From the cell containing the given text, extract its center point as [X, Y] coordinate. 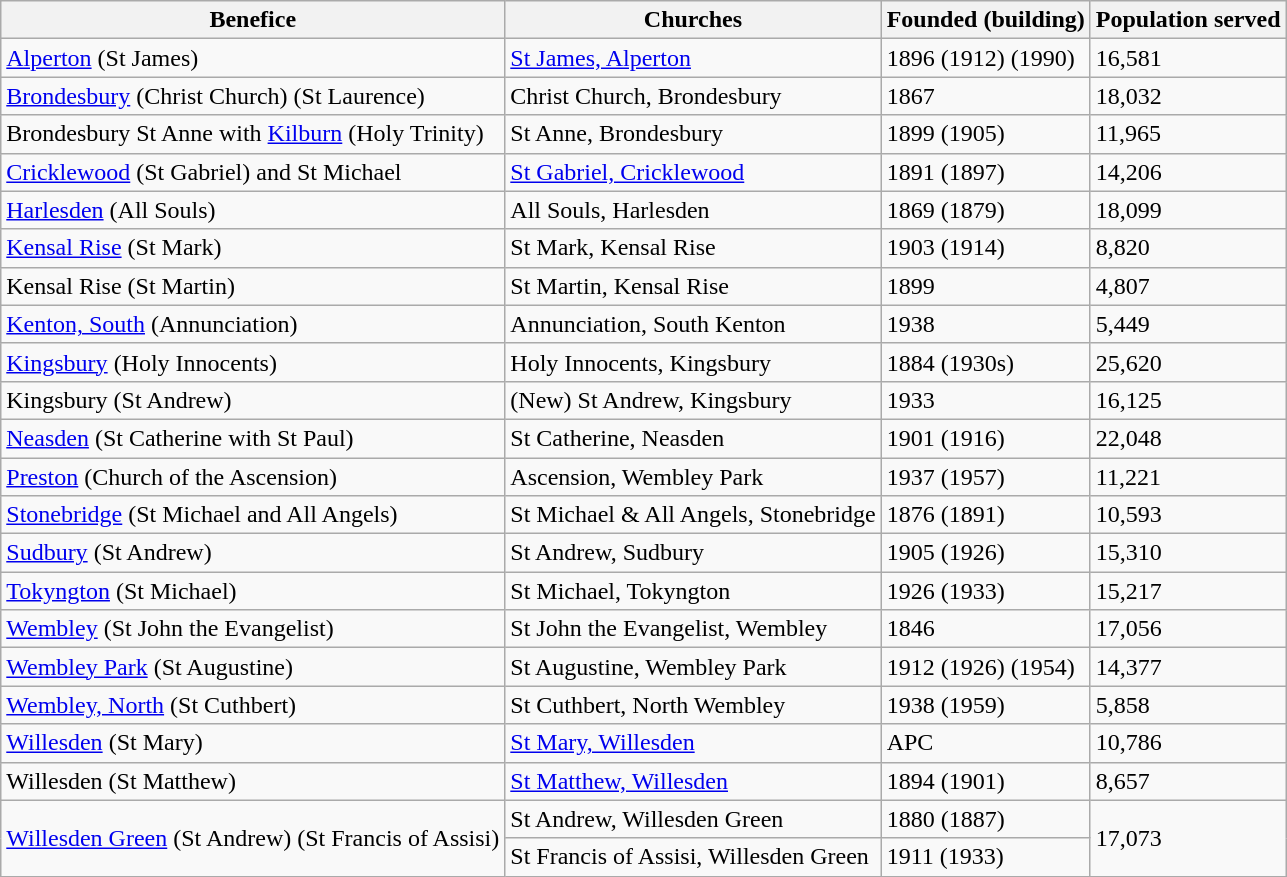
18,032 [1188, 96]
14,377 [1188, 667]
St Catherine, Neasden [693, 438]
5,449 [1188, 324]
All Souls, Harlesden [693, 210]
1894 (1901) [986, 781]
Kensal Rise (St Mark) [253, 248]
St Michael, Tokyngton [693, 591]
1891 (1897) [986, 172]
1938 (1959) [986, 705]
St Michael & All Angels, Stonebridge [693, 515]
16,125 [1188, 400]
Willesden Green (St Andrew) (St Francis of Assisi) [253, 838]
18,099 [1188, 210]
Benefice [253, 20]
Preston (Church of the Ascension) [253, 477]
1884 (1930s) [986, 362]
Neasden (St Catherine with St Paul) [253, 438]
1938 [986, 324]
Willesden (St Matthew) [253, 781]
10,593 [1188, 515]
1903 (1914) [986, 248]
Kensal Rise (St Martin) [253, 286]
Ascension, Wembley Park [693, 477]
St Augustine, Wembley Park [693, 667]
4,807 [1188, 286]
1926 (1933) [986, 591]
St Mark, Kensal Rise [693, 248]
15,217 [1188, 591]
Kingsbury (Holy Innocents) [253, 362]
Annunciation, South Kenton [693, 324]
Brondesbury (Christ Church) (St Laurence) [253, 96]
Wembley (St John the Evangelist) [253, 629]
8,820 [1188, 248]
St Cuthbert, North Wembley [693, 705]
Christ Church, Brondesbury [693, 96]
16,581 [1188, 58]
St Andrew, Willesden Green [693, 819]
Holy Innocents, Kingsbury [693, 362]
Stonebridge (St Michael and All Angels) [253, 515]
St Mary, Willesden [693, 743]
Alperton (St James) [253, 58]
5,858 [1188, 705]
Willesden (St Mary) [253, 743]
St Matthew, Willesden [693, 781]
Wembley Park (St Augustine) [253, 667]
St James, Alperton [693, 58]
St Martin, Kensal Rise [693, 286]
Population served [1188, 20]
Kenton, South (Annunciation) [253, 324]
1899 (1905) [986, 134]
Churches [693, 20]
15,310 [1188, 553]
St Anne, Brondesbury [693, 134]
17,073 [1188, 838]
Founded (building) [986, 20]
8,657 [1188, 781]
1846 [986, 629]
1905 (1926) [986, 553]
1869 (1879) [986, 210]
Cricklewood (St Gabriel) and St Michael [253, 172]
1933 [986, 400]
17,056 [1188, 629]
11,221 [1188, 477]
Kingsbury (St Andrew) [253, 400]
1911 (1933) [986, 857]
APC [986, 743]
1937 (1957) [986, 477]
25,620 [1188, 362]
10,786 [1188, 743]
St John the Evangelist, Wembley [693, 629]
1867 [986, 96]
Brondesbury St Anne with Kilburn (Holy Trinity) [253, 134]
Wembley, North (St Cuthbert) [253, 705]
11,965 [1188, 134]
1912 (1926) (1954) [986, 667]
22,048 [1188, 438]
Sudbury (St Andrew) [253, 553]
St Gabriel, Cricklewood [693, 172]
St Francis of Assisi, Willesden Green [693, 857]
14,206 [1188, 172]
1876 (1891) [986, 515]
Harlesden (All Souls) [253, 210]
1880 (1887) [986, 819]
1899 [986, 286]
St Andrew, Sudbury [693, 553]
1896 (1912) (1990) [986, 58]
1901 (1916) [986, 438]
(New) St Andrew, Kingsbury [693, 400]
Tokyngton (St Michael) [253, 591]
